Pinpoint the cell where the given text exists, returning its [X, Y] midpoint coordinate. 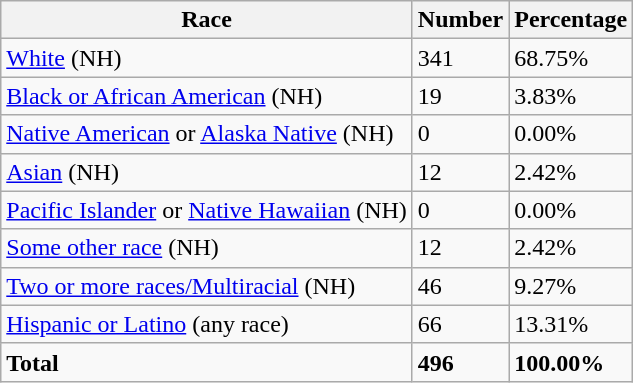
13.31% [571, 324]
66 [460, 324]
Total [207, 362]
Hispanic or Latino (any race) [207, 324]
Percentage [571, 20]
Some other race (NH) [207, 248]
496 [460, 362]
Two or more races/Multiracial (NH) [207, 286]
Race [207, 20]
Pacific Islander or Native Hawaiian (NH) [207, 210]
19 [460, 96]
68.75% [571, 58]
Black or African American (NH) [207, 96]
9.27% [571, 286]
100.00% [571, 362]
White (NH) [207, 58]
3.83% [571, 96]
46 [460, 286]
Asian (NH) [207, 172]
Number [460, 20]
Native American or Alaska Native (NH) [207, 134]
341 [460, 58]
